Identify which cell holds the provided text, then report its [x, y] central coordinate. 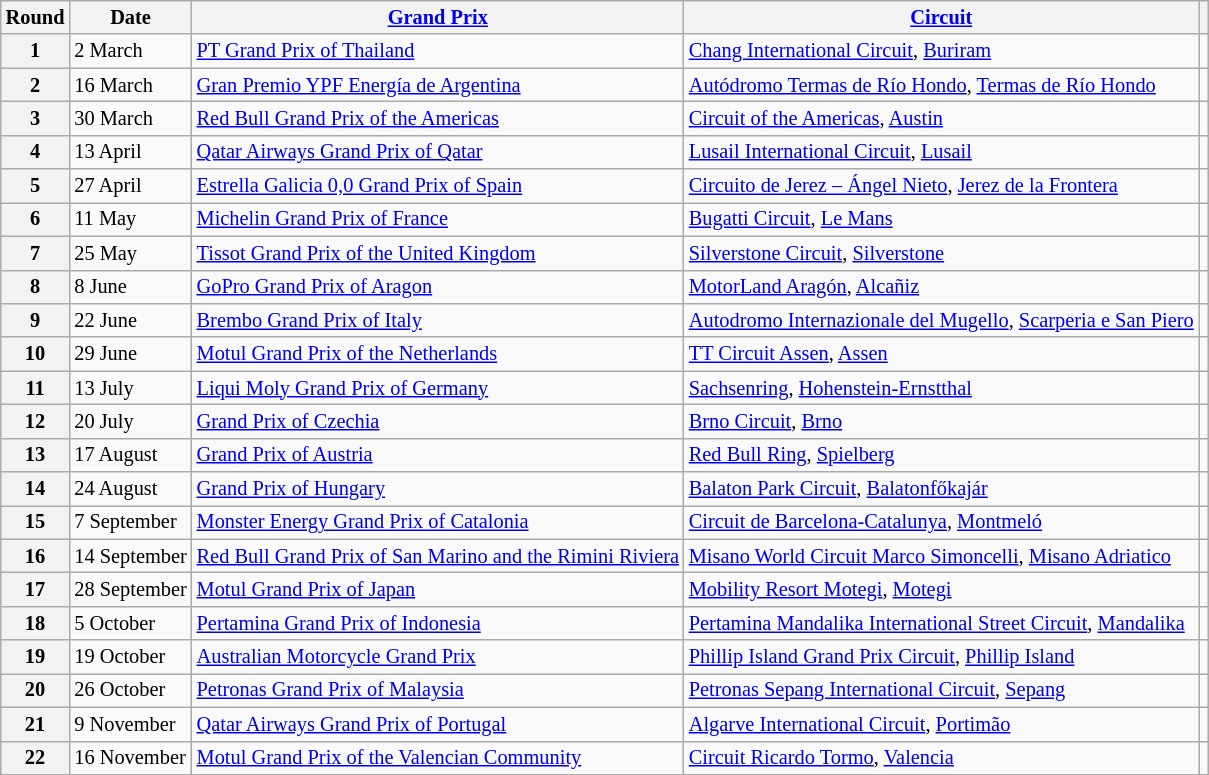
5 [36, 186]
Circuit de Barcelona-Catalunya, Montmeló [942, 522]
Petronas Grand Prix of Malaysia [438, 690]
17 August [130, 455]
Petronas Sepang International Circuit, Sepang [942, 690]
Circuit Ricardo Tormo, Valencia [942, 758]
Pertamina Grand Prix of Indonesia [438, 623]
Chang International Circuit, Buriram [942, 51]
13 [36, 455]
27 April [130, 186]
Algarve International Circuit, Portimão [942, 724]
20 [36, 690]
Monster Energy Grand Prix of Catalonia [438, 522]
Liqui Moly Grand Prix of Germany [438, 388]
7 [36, 253]
Autódromo Termas de Río Hondo, Termas de Río Hondo [942, 85]
19 [36, 657]
Bugatti Circuit, Le Mans [942, 219]
Circuito de Jerez – Ángel Nieto, Jerez de la Frontera [942, 186]
Tissot Grand Prix of the United Kingdom [438, 253]
19 October [130, 657]
Phillip Island Grand Prix Circuit, Phillip Island [942, 657]
Motul Grand Prix of the Valencian Community [438, 758]
Balaton Park Circuit, Balatonfőkajár [942, 489]
Sachsenring, Hohenstein-Ernstthal [942, 388]
TT Circuit Assen, Assen [942, 354]
9 November [130, 724]
Mobility Resort Motegi, Motegi [942, 589]
Brembo Grand Prix of Italy [438, 320]
6 [36, 219]
1 [36, 51]
30 March [130, 118]
Circuit [942, 17]
PT Grand Prix of Thailand [438, 51]
9 [36, 320]
Autodromo Internazionale del Mugello, Scarperia e San Piero [942, 320]
Grand Prix of Czechia [438, 421]
16 November [130, 758]
11 [36, 388]
Australian Motorcycle Grand Prix [438, 657]
Red Bull Grand Prix of the Americas [438, 118]
Red Bull Ring, Spielberg [942, 455]
8 [36, 287]
25 May [130, 253]
24 August [130, 489]
Motul Grand Prix of the Netherlands [438, 354]
16 [36, 556]
22 June [130, 320]
2 [36, 85]
Brno Circuit, Brno [942, 421]
Misano World Circuit Marco Simoncelli, Misano Adriatico [942, 556]
5 October [130, 623]
14 [36, 489]
14 September [130, 556]
Michelin Grand Prix of France [438, 219]
20 July [130, 421]
Lusail International Circuit, Lusail [942, 152]
4 [36, 152]
11 May [130, 219]
3 [36, 118]
13 April [130, 152]
15 [36, 522]
Grand Prix of Austria [438, 455]
Date [130, 17]
16 March [130, 85]
Grand Prix [438, 17]
18 [36, 623]
Silverstone Circuit, Silverstone [942, 253]
7 September [130, 522]
Estrella Galicia 0,0 Grand Prix of Spain [438, 186]
Motul Grand Prix of Japan [438, 589]
28 September [130, 589]
17 [36, 589]
Grand Prix of Hungary [438, 489]
26 October [130, 690]
8 June [130, 287]
GoPro Grand Prix of Aragon [438, 287]
2 March [130, 51]
22 [36, 758]
Red Bull Grand Prix of San Marino and the Rimini Riviera [438, 556]
13 July [130, 388]
Circuit of the Americas, Austin [942, 118]
12 [36, 421]
Qatar Airways Grand Prix of Portugal [438, 724]
Pertamina Mandalika International Street Circuit, Mandalika [942, 623]
21 [36, 724]
29 June [130, 354]
Gran Premio YPF Energía de Argentina [438, 85]
MotorLand Aragón, Alcañiz [942, 287]
10 [36, 354]
Round [36, 17]
Qatar Airways Grand Prix of Qatar [438, 152]
